From the cell containing the given text, extract its center point as (X, Y) coordinate. 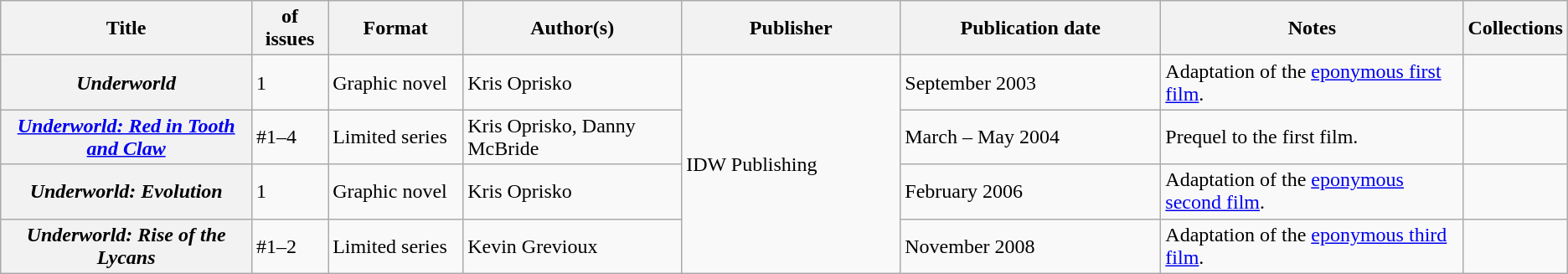
Underworld: Rise of the Lycans (126, 246)
of issues (290, 28)
Underworld (126, 82)
November 2008 (1030, 246)
February 2006 (1030, 191)
IDW Publishing (791, 164)
Kris Oprisko, Danny McBride (573, 137)
Underworld: Evolution (126, 191)
Adaptation of the eponymous first film. (1312, 82)
Publisher (791, 28)
Adaptation of the eponymous second film. (1312, 191)
Kevin Grevioux (573, 246)
March – May 2004 (1030, 137)
Publication date (1030, 28)
Underworld: Red in Tooth and Claw (126, 137)
Author(s) (573, 28)
Title (126, 28)
Adaptation of the eponymous third film. (1312, 246)
Prequel to the first film. (1312, 137)
September 2003 (1030, 82)
#1–2 (290, 246)
Collections (1515, 28)
#1–4 (290, 137)
Format (395, 28)
Notes (1312, 28)
